Pinpoint the cell where the given text exists, returning its (X, Y) midpoint coordinate. 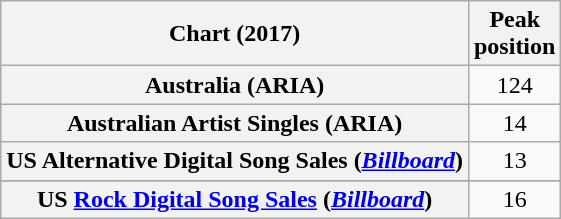
13 (514, 161)
Australian Artist Singles (ARIA) (235, 123)
Peakposition (514, 34)
Chart (2017) (235, 34)
124 (514, 85)
16 (514, 199)
Australia (ARIA) (235, 85)
14 (514, 123)
US Rock Digital Song Sales (Billboard) (235, 199)
US Alternative Digital Song Sales (Billboard) (235, 161)
